Extract the (X, Y) coordinate from the center of the cell holding the provided text.  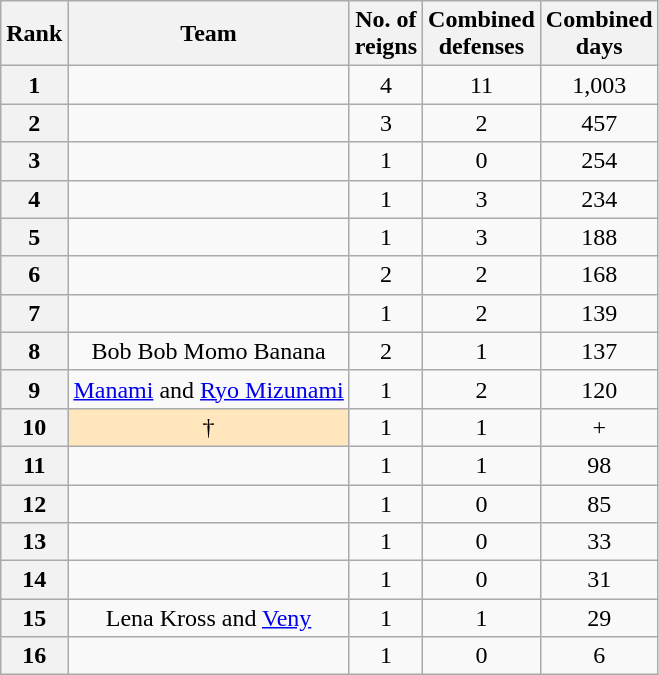
† (208, 427)
Team (208, 34)
Combineddays (599, 34)
5 (34, 237)
85 (599, 503)
120 (599, 389)
15 (34, 618)
29 (599, 618)
Combineddefenses (482, 34)
+ (599, 427)
12 (34, 503)
Manami and Ryo Mizunami (208, 389)
8 (34, 351)
No. ofreigns (386, 34)
254 (599, 161)
31 (599, 580)
33 (599, 542)
457 (599, 123)
10 (34, 427)
14 (34, 580)
Rank (34, 34)
Lena Kross and Veny (208, 618)
7 (34, 313)
13 (34, 542)
188 (599, 237)
168 (599, 275)
Bob Bob Momo Banana (208, 351)
16 (34, 656)
139 (599, 313)
98 (599, 465)
137 (599, 351)
9 (34, 389)
1,003 (599, 85)
234 (599, 199)
